Return the [X, Y] coordinate for the center point of the cell that contains the specified text.  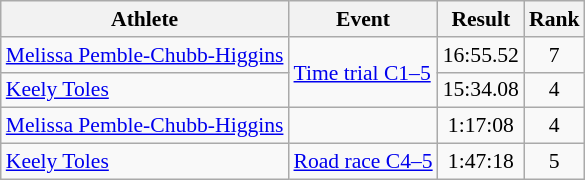
Time trial C1–5 [362, 72]
7 [554, 55]
1:47:18 [481, 162]
16:55.52 [481, 55]
5 [554, 162]
Result [481, 19]
Athlete [145, 19]
15:34.08 [481, 90]
Event [362, 19]
Rank [554, 19]
Road race C4–5 [362, 162]
1:17:08 [481, 126]
